Return (x, y) of the center of cell containing provided text 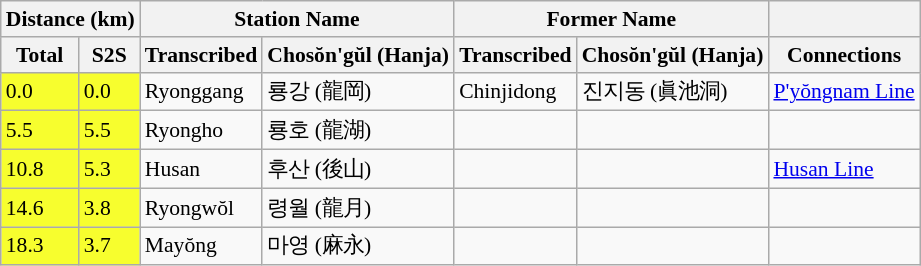
14.6 (40, 208)
18.3 (40, 246)
룡호 (龍湖) (358, 130)
P'yŏngnam Line (844, 92)
Ryonggang (201, 92)
Connections (844, 55)
진지동 (眞池洞) (673, 92)
10.8 (40, 170)
Mayŏng (201, 246)
Husan Line (844, 170)
3.8 (110, 208)
Total (40, 55)
Station Name (297, 19)
Ryongwŏl (201, 208)
마영 (麻永) (358, 246)
룡강 (龍岡) (358, 92)
Ryongho (201, 130)
Distance (km) (70, 19)
3.7 (110, 246)
Chinjidong (515, 92)
Husan (201, 170)
5.3 (110, 170)
후산 (後山) (358, 170)
령월 (龍月) (358, 208)
Former Name (611, 19)
S2S (110, 55)
